Capture the cell that displays the provided text and extract its [x, y] central coordinate. 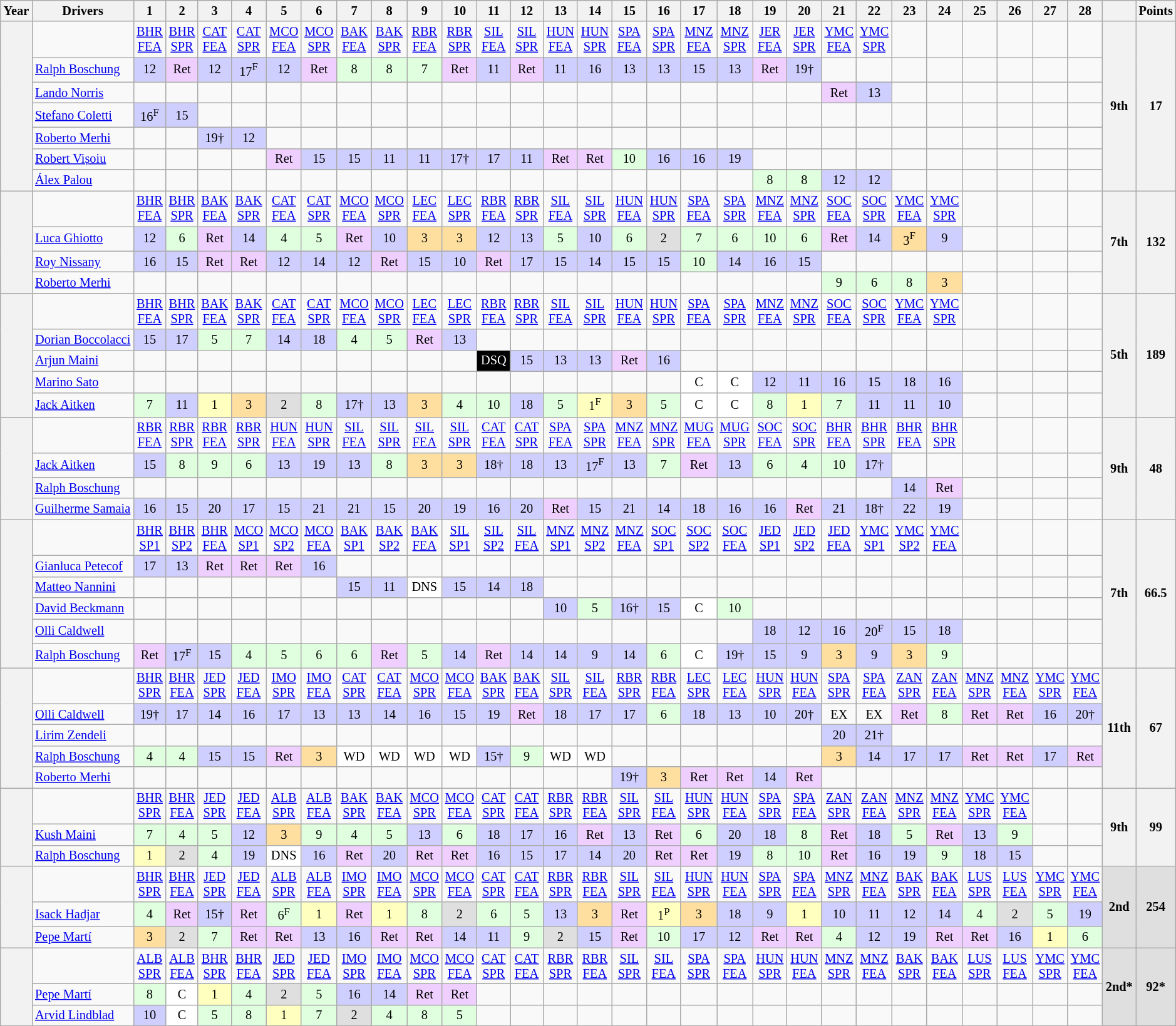
Points [1156, 11]
Roy Nissany [83, 262]
JERSPR [804, 39]
BHRSP2 [182, 538]
SOCSP2 [699, 538]
MUGSPR [735, 435]
MCOSP1 [249, 538]
28 [1085, 11]
66.5 [1156, 593]
BAKSP1 [354, 538]
SILSP1 [460, 538]
DSQ [493, 361]
SILSP2 [493, 538]
21† [874, 735]
23 [909, 11]
Drivers [83, 11]
Matteo Nannini [83, 587]
27 [1050, 11]
2nd [1120, 906]
254 [1156, 906]
26 [1014, 11]
1F [595, 404]
Lirim Zendeli [83, 735]
16† [629, 608]
Isack Hadjar [83, 914]
Luca Ghiotto [83, 239]
6F [284, 914]
Stefano Coletti [83, 115]
MUGFEA [699, 435]
25 [979, 11]
David Beckmann [83, 608]
Arjun Maini [83, 361]
YMCSP2 [909, 538]
20F [874, 631]
Álex Palou [83, 180]
Dorian Boccolacci [83, 340]
3F [909, 239]
YMCSP1 [874, 538]
Robert Vișoiu [83, 159]
JERFEA [770, 39]
JEDSP1 [770, 538]
67 [1156, 727]
MNZSP2 [595, 538]
5th [1120, 355]
16F [150, 115]
MCOSP2 [284, 538]
Marino Sato [83, 382]
Year [16, 11]
Gianluca Petecof [83, 566]
MNZSP1 [560, 538]
48 [1156, 468]
189 [1156, 355]
11th [1120, 727]
Arvid Lindblad [83, 1015]
BAKSP2 [389, 538]
BHRSP1 [150, 538]
Guilherme Samaia [83, 509]
Kush Maini [83, 834]
92* [1156, 987]
Lando Norris [83, 93]
24 [944, 11]
JEDSP2 [804, 538]
132 [1156, 242]
99 [1156, 826]
SOCSP1 [664, 538]
2nd* [1120, 987]
1P [664, 914]
